Provide the [x, y] coordinate of the cell's center where the given text is located.  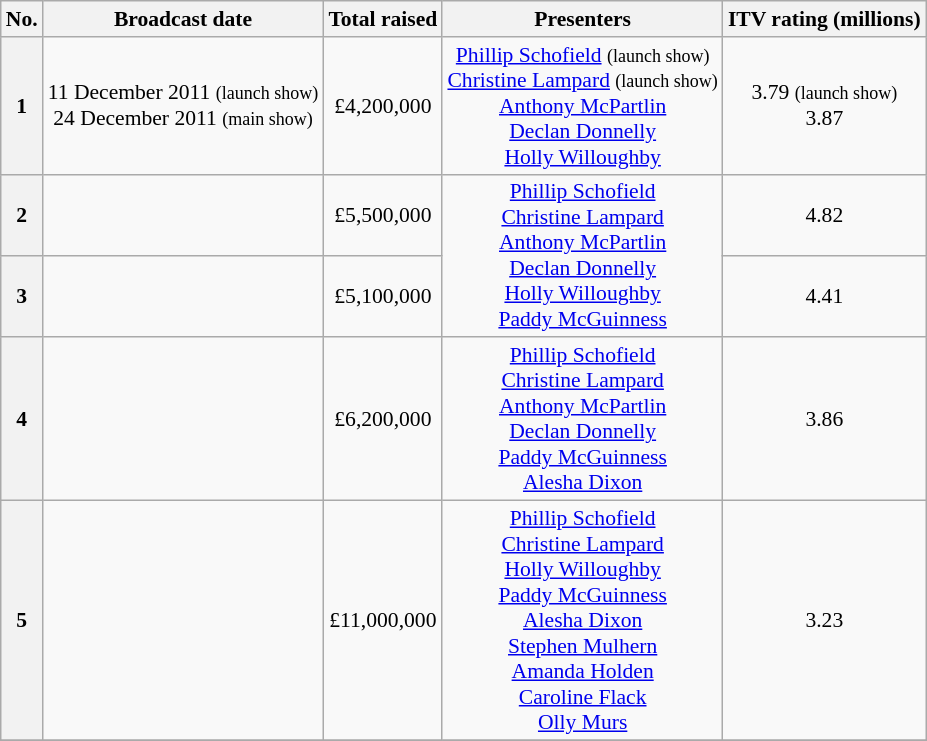
2 [22, 215]
£11,000,000 [382, 621]
Total raised [382, 19]
Broadcast date [184, 19]
Phillip SchofieldChristine LampardAnthony McPartlinDeclan DonnellyPaddy McGuinnessAlesha Dixon [582, 420]
5 [22, 621]
Phillip SchofieldChristine LampardHolly WilloughbyPaddy McGuinnessAlesha DixonStephen MulhernAmanda HoldenCaroline FlackOlly Murs [582, 621]
£4,200,000 [382, 106]
4 [22, 420]
Phillip SchofieldChristine LampardAnthony McPartlinDeclan DonnellyHolly WilloughbyPaddy McGuinness [582, 256]
3.79 (launch show)3.87 [824, 106]
4.41 [824, 297]
No. [22, 19]
Phillip Schofield (launch show)Christine Lampard (launch show)Anthony McPartlinDeclan DonnellyHolly Willoughby [582, 106]
3 [22, 297]
£5,100,000 [382, 297]
£5,500,000 [382, 215]
1 [22, 106]
ITV rating (millions) [824, 19]
Presenters [582, 19]
4.82 [824, 215]
3.86 [824, 420]
3.23 [824, 621]
£6,200,000 [382, 420]
11 December 2011 (launch show)24 December 2011 (main show) [184, 106]
